Pinpoint the cell where the given text exists, returning its (x, y) midpoint coordinate. 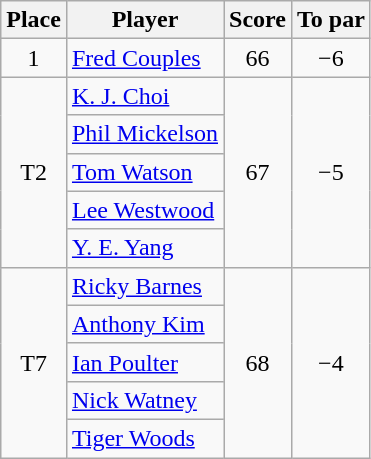
T7 (34, 362)
Y. E. Yang (144, 248)
66 (258, 58)
−4 (330, 362)
Ian Poulter (144, 362)
Lee Westwood (144, 210)
68 (258, 362)
Phil Mickelson (144, 134)
Player (144, 20)
Anthony Kim (144, 324)
−5 (330, 172)
67 (258, 172)
Tom Watson (144, 172)
Tiger Woods (144, 438)
Ricky Barnes (144, 286)
Nick Watney (144, 400)
−6 (330, 58)
Fred Couples (144, 58)
To par (330, 20)
K. J. Choi (144, 96)
Place (34, 20)
T2 (34, 172)
1 (34, 58)
Score (258, 20)
